Extract the (X, Y) coordinate from the center of the cell holding the provided text.  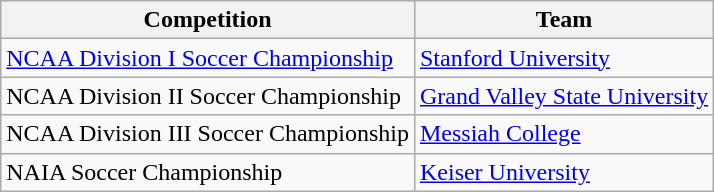
NAIA Soccer Championship (208, 172)
NCAA Division I Soccer Championship (208, 58)
Competition (208, 20)
Team (564, 20)
Keiser University (564, 172)
NCAA Division II Soccer Championship (208, 96)
NCAA Division III Soccer Championship (208, 134)
Stanford University (564, 58)
Messiah College (564, 134)
Grand Valley State University (564, 96)
